Detect which cell encompasses the target text, then output its [X, Y] center coordinate. 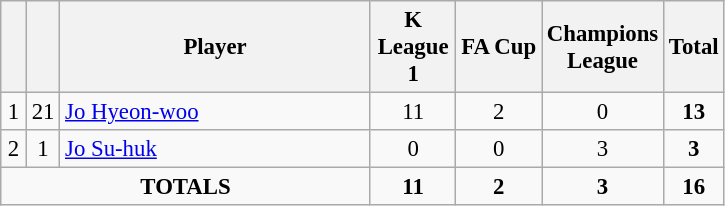
FA Cup [499, 47]
13 [694, 112]
Champions League [603, 47]
Jo Su-huk [216, 149]
Player [216, 47]
16 [694, 187]
21 [42, 112]
Jo Hyeon-woo [216, 112]
TOTALS [186, 187]
Total [694, 47]
K League 1 [413, 47]
